Locate the cell with the specified text and output its (X, Y) center coordinate. 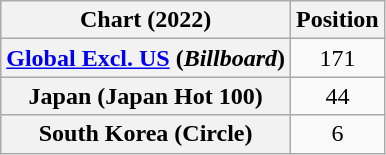
44 (338, 96)
Global Excl. US (Billboard) (146, 58)
Japan (Japan Hot 100) (146, 96)
Position (338, 20)
Chart (2022) (146, 20)
6 (338, 134)
South Korea (Circle) (146, 134)
171 (338, 58)
